Detect which cell encompasses the target text, then output its (X, Y) center coordinate. 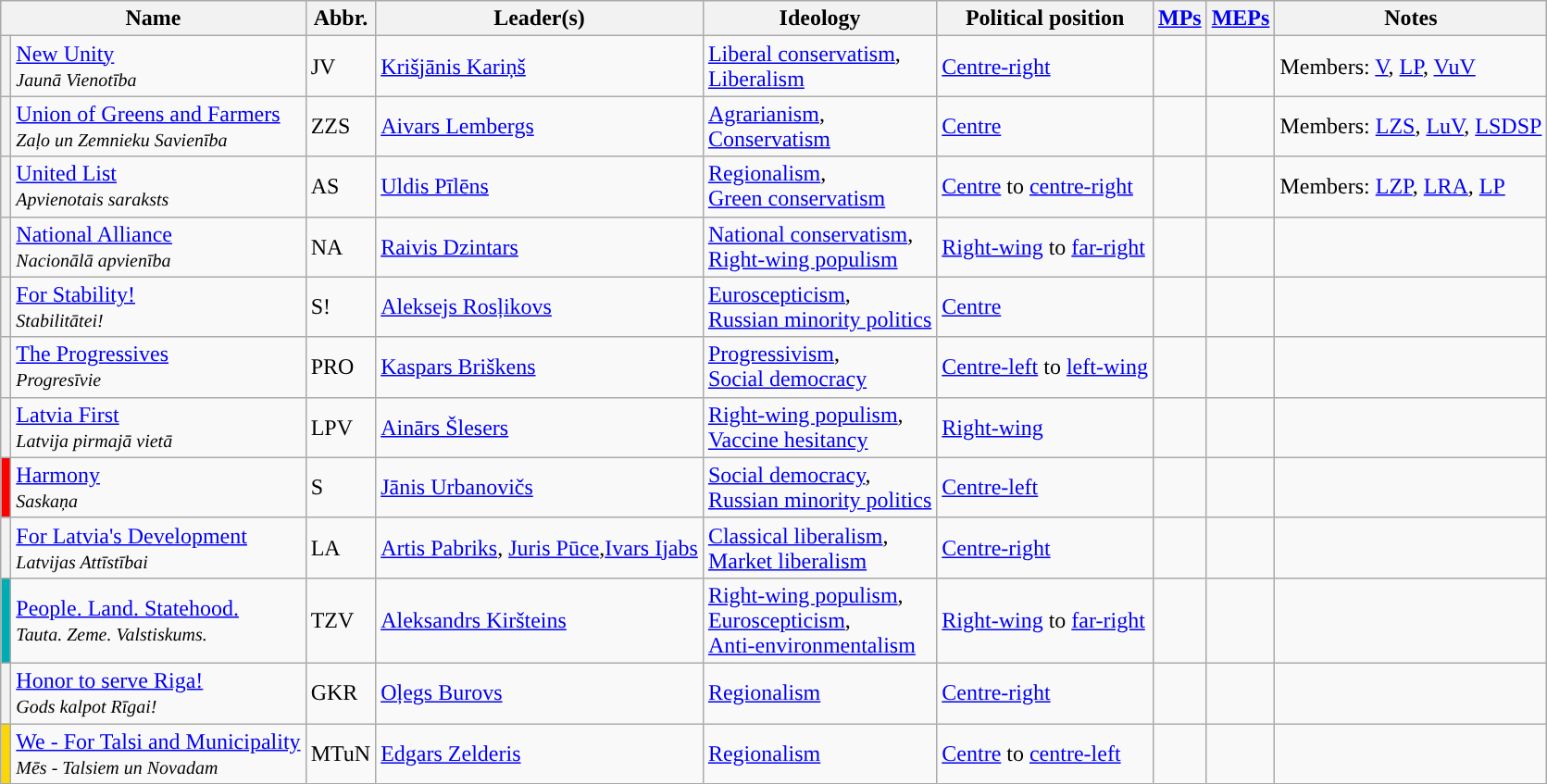
Abbr. (341, 19)
Right-wing (1045, 428)
TZV (341, 620)
PRO (341, 367)
Aivars Lembergs (540, 126)
Centre to centre-left (1045, 753)
MTuN (341, 753)
Jānis Urbanovičs (540, 487)
MPs (1179, 19)
LPV (341, 428)
For Stability! Stabilitātei! (158, 307)
Aleksejs Rosļikovs (540, 307)
Liberal conservatism, Liberalism (819, 67)
Union of Greens and Farmers Zaļo un Zemnieku Savienība (158, 126)
Artis Pabriks, Juris Pūce,Ivars Ijabs (540, 548)
Centre-left to left-wing (1045, 367)
LA (341, 548)
Regionalism, Green conservatism (819, 187)
Name (154, 19)
New Unity Jaunā Vienotība (158, 67)
Oļegs Burovs (540, 692)
Edgars Zelderis (540, 753)
Raivis Dzintars (540, 246)
Political position (1045, 19)
Latvia First Latvija pirmajā vietā (158, 428)
National Alliance Nacionālā apvienība (158, 246)
Honor to serve Riga! Gods kalpot Rīgai! (158, 692)
Aleksandrs Kiršteins (540, 620)
Right-wing populism, Euroscepticism, Anti-environmentalism (819, 620)
For Latvia's DevelopmentLatvijas Attīstībai (158, 548)
Right-wing populism, Vaccine hesitancy (819, 428)
People. Land. Statehood. Tauta. Zeme. Valstiskums. (158, 620)
JV (341, 67)
Uldis Pīlēns (540, 187)
We - For Talsi and Municipality Mēs - Talsiem un Novadam (158, 753)
Members: LZP, LRA, LP (1411, 187)
Euroscepticism, Russian minority politics (819, 307)
Agrarianism, Conservatism (819, 126)
The Progressives Progresīvie (158, 367)
Members: LZS, LuV, LSDSP (1411, 126)
Notes (1411, 19)
Ainārs Šlesers (540, 428)
AS (341, 187)
Centre to centre-right (1045, 187)
MEPs (1241, 19)
Progressivism, Social democracy (819, 367)
United List Apvienotais saraksts (158, 187)
NA (341, 246)
Centre-left (1045, 487)
Leader(s) (540, 19)
ZZS (341, 126)
S (341, 487)
Kaspars Briškens (540, 367)
Social democracy, Russian minority politics (819, 487)
Harmony Saskaņa (158, 487)
Ideology (819, 19)
National conservatism, Right-wing populism (819, 246)
GKR (341, 692)
Classical liberalism, Market liberalism (819, 548)
Members: V, LP, VuV (1411, 67)
Krišjānis Kariņš (540, 67)
S! (341, 307)
